Find where the given text appears and provide that cell's center as (x, y) coordinate. 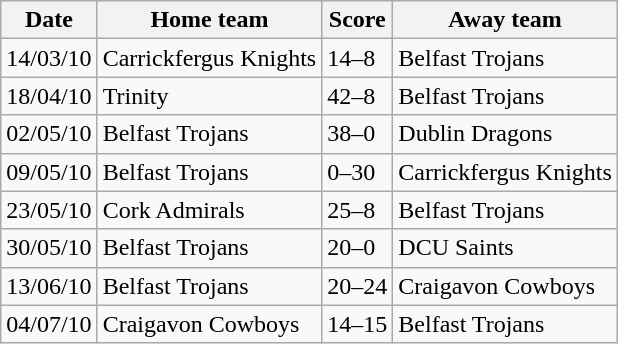
Trinity (210, 96)
25–8 (358, 210)
13/06/10 (49, 286)
23/05/10 (49, 210)
DCU Saints (506, 248)
Dublin Dragons (506, 134)
38–0 (358, 134)
14/03/10 (49, 58)
14–8 (358, 58)
04/07/10 (49, 324)
20–0 (358, 248)
Score (358, 20)
Away team (506, 20)
14–15 (358, 324)
42–8 (358, 96)
Home team (210, 20)
Cork Admirals (210, 210)
18/04/10 (49, 96)
Date (49, 20)
30/05/10 (49, 248)
02/05/10 (49, 134)
09/05/10 (49, 172)
0–30 (358, 172)
20–24 (358, 286)
